Determine the [x, y] coordinate at the center of the cell enclosing the given text.  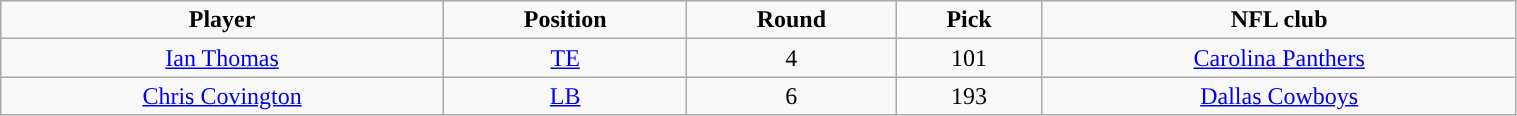
TE [565, 58]
Chris Covington [222, 96]
NFL club [1279, 20]
Pick [969, 20]
LB [565, 96]
Dallas Cowboys [1279, 96]
6 [792, 96]
Ian Thomas [222, 58]
193 [969, 96]
101 [969, 58]
Player [222, 20]
Carolina Panthers [1279, 58]
4 [792, 58]
Position [565, 20]
Round [792, 20]
